Scan for the cell matching the given text and deliver its (X, Y) coordinate at center. 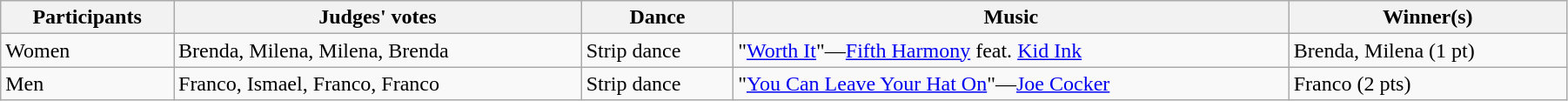
Brenda, Milena, Milena, Brenda (378, 50)
Brenda, Milena (1 pt) (1427, 50)
Participants (87, 17)
Franco (2 pts) (1427, 84)
Men (87, 84)
Franco, Ismael, Franco, Franco (378, 84)
Dance (657, 17)
"Worth It"—Fifth Harmony feat. Kid Ink (1011, 50)
Winner(s) (1427, 17)
Music (1011, 17)
"You Can Leave Your Hat On"—Joe Cocker (1011, 84)
Judges' votes (378, 17)
Women (87, 50)
